Search for the cell housing the specified text and yield its (x, y) center coordinate. 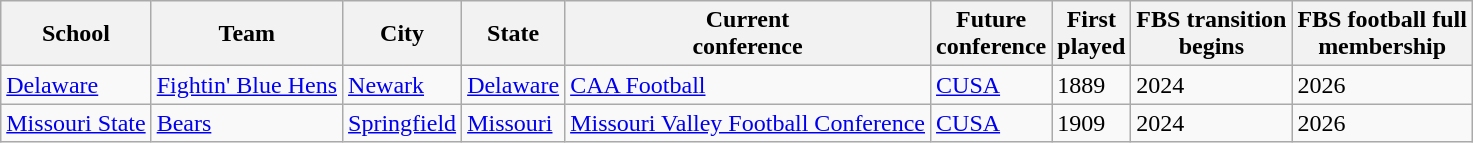
CAA Football (748, 85)
1889 (1092, 85)
1909 (1092, 123)
Firstplayed (1092, 34)
FBS football full membership (1382, 34)
Fightin' Blue Hens (246, 85)
Springfield (402, 123)
Team (246, 34)
FBS transition begins (1212, 34)
City (402, 34)
Missouri State (76, 123)
School (76, 34)
Futureconference (992, 34)
Missouri Valley Football Conference (748, 123)
Currentconference (748, 34)
Bears (246, 123)
Missouri (514, 123)
State (514, 34)
Newark (402, 85)
